Return the (x, y) coordinate for the center point of the cell that contains the specified text.  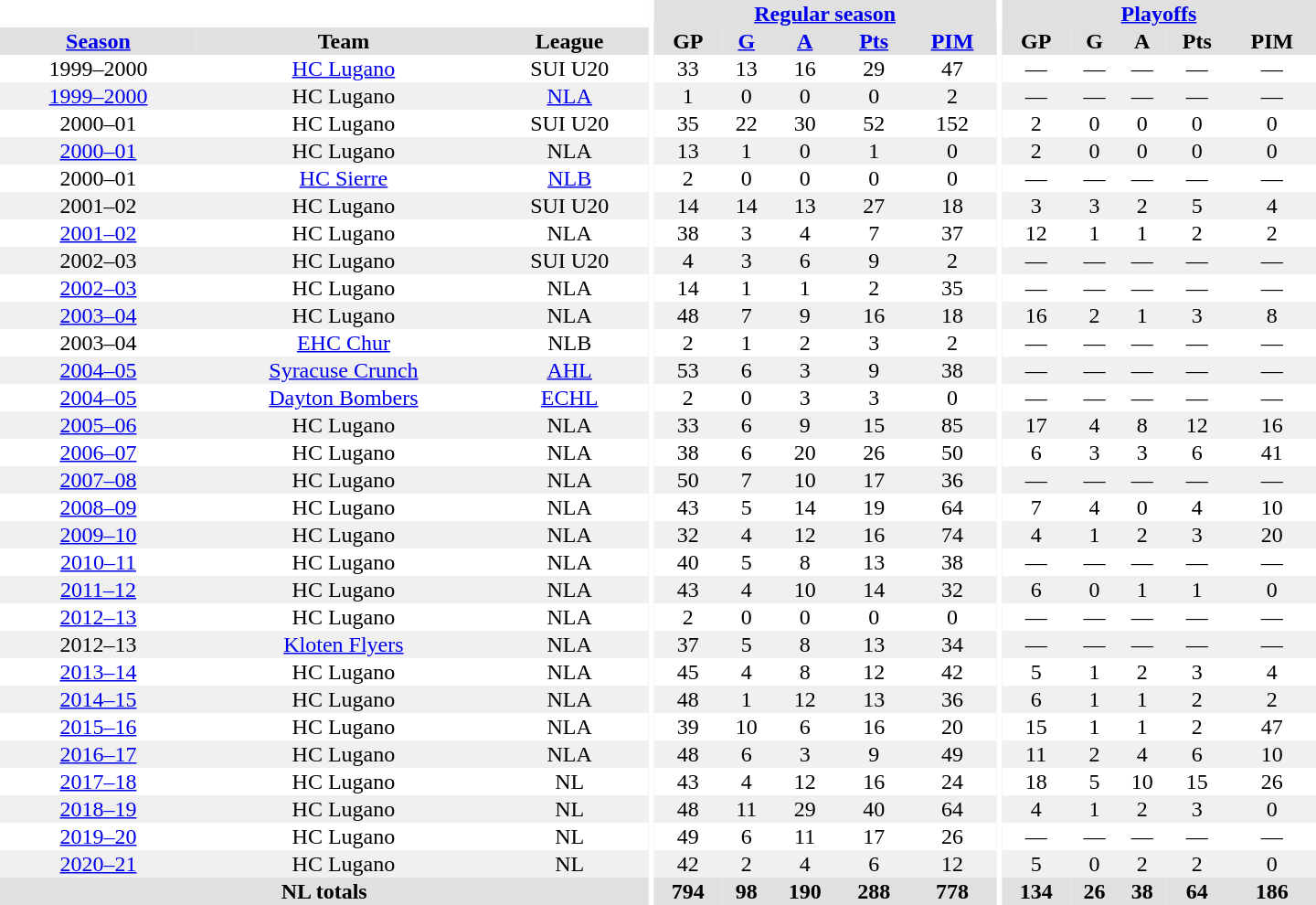
778 (952, 891)
2006–07 (99, 452)
Regular season (824, 14)
2005–06 (99, 425)
2008–09 (99, 507)
24 (952, 782)
HC Sierre (344, 178)
186 (1272, 891)
2009–10 (99, 535)
19 (874, 507)
34 (952, 644)
2020–21 (99, 864)
Team (344, 41)
52 (874, 123)
134 (1036, 891)
288 (874, 891)
2017–18 (99, 782)
ECHL (569, 398)
Kloten Flyers (344, 644)
Season (99, 41)
2011–12 (99, 590)
41 (1272, 452)
2015–16 (99, 727)
Playoffs (1159, 14)
30 (805, 123)
53 (688, 370)
85 (952, 425)
League (569, 41)
NL totals (324, 891)
2010–11 (99, 562)
27 (874, 206)
2013–14 (99, 672)
Dayton Bombers (344, 398)
AHL (569, 370)
190 (805, 891)
794 (688, 891)
2007–08 (99, 480)
2014–15 (99, 699)
74 (952, 535)
98 (747, 891)
45 (688, 672)
22 (747, 123)
EHC Chur (344, 343)
152 (952, 123)
2016–17 (99, 754)
2018–19 (99, 809)
2019–20 (99, 836)
39 (688, 727)
Syracuse Crunch (344, 370)
